Provide the [X, Y] coordinate of the cell's center where the given text is located.  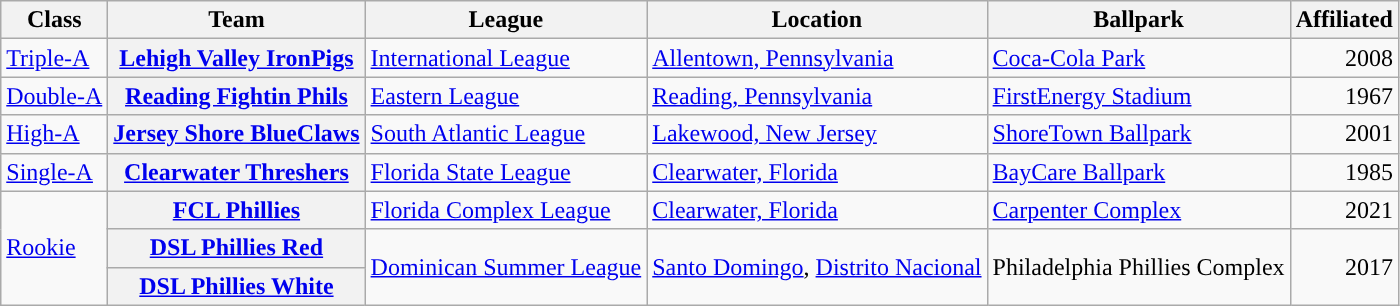
FCL Phillies [236, 210]
Lakewood, New Jersey [817, 134]
Coca-Cola Park [1138, 58]
International League [506, 58]
Jersey Shore BlueClaws [236, 134]
Florida State League [506, 172]
Philadelphia Phillies Complex [1138, 267]
High-A [54, 134]
Carpenter Complex [1138, 210]
ShoreTown Ballpark [1138, 134]
Reading, Pennsylvania [817, 96]
1967 [1344, 96]
Team [236, 20]
League [506, 20]
DSL Phillies Red [236, 248]
Affiliated [1344, 20]
Rookie [54, 248]
2001 [1344, 134]
DSL Phillies White [236, 286]
Santo Domingo, Distrito Nacional [817, 267]
Eastern League [506, 96]
2017 [1344, 267]
BayCare Ballpark [1138, 172]
Allentown, Pennsylvania [817, 58]
Ballpark [1138, 20]
Single-A [54, 172]
Double-A [54, 96]
Clearwater Threshers [236, 172]
Triple-A [54, 58]
2021 [1344, 210]
FirstEnergy Stadium [1138, 96]
Dominican Summer League [506, 267]
Class [54, 20]
Lehigh Valley IronPigs [236, 58]
Florida Complex League [506, 210]
Location [817, 20]
Reading Fightin Phils [236, 96]
1985 [1344, 172]
South Atlantic League [506, 134]
2008 [1344, 58]
